Return [X, Y] of the center of cell containing provided text 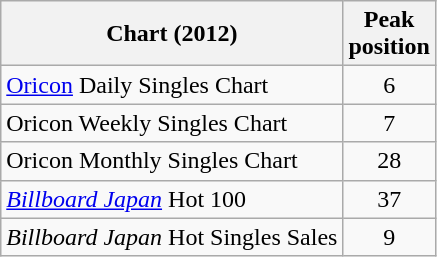
Oricon Weekly Singles Chart [172, 123]
Peakposition [389, 34]
6 [389, 85]
28 [389, 161]
7 [389, 123]
Oricon Monthly Singles Chart [172, 161]
9 [389, 237]
Oricon Daily Singles Chart [172, 85]
Chart (2012) [172, 34]
Billboard Japan Hot Singles Sales [172, 237]
Billboard Japan Hot 100 [172, 199]
37 [389, 199]
